Return the (X, Y) coordinate for the center point of the cell that contains the specified text.  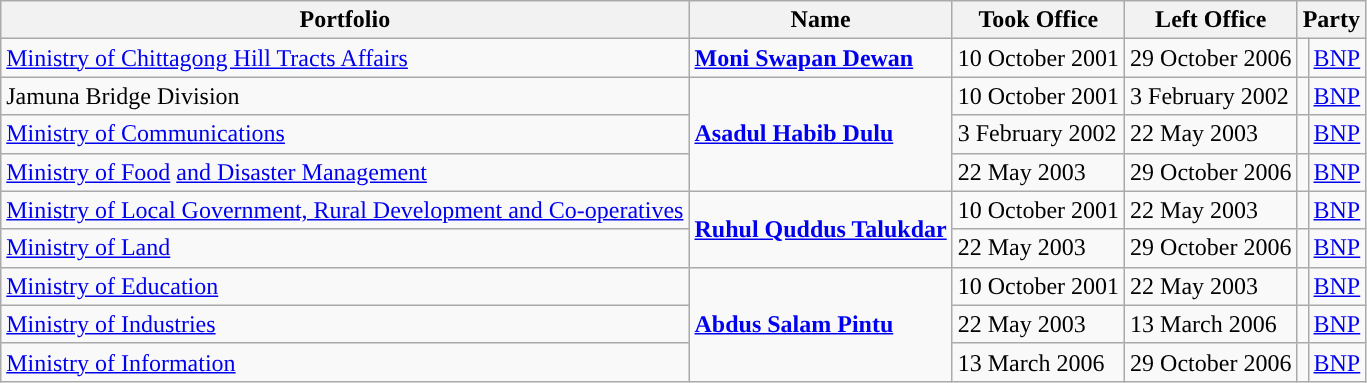
Ministry of Food and Disaster Management (345, 172)
Took Office (1038, 20)
Ministry of Local Government, Rural Development and Co-operatives (345, 210)
Asadul Habib Dulu (820, 134)
Name (820, 20)
Portfolio (345, 20)
Ministry of Education (345, 286)
Abdus Salam Pintu (820, 324)
Ruhul Quddus Talukdar (820, 229)
Left Office (1211, 20)
Ministry of Land (345, 248)
Moni Swapan Dewan (820, 58)
Ministry of Communications (345, 134)
Ministry of Industries (345, 324)
Party (1332, 20)
Ministry of Chittagong Hill Tracts Affairs (345, 58)
Ministry of Information (345, 362)
Jamuna Bridge Division (345, 96)
